Search for the cell housing the specified text and yield its (x, y) center coordinate. 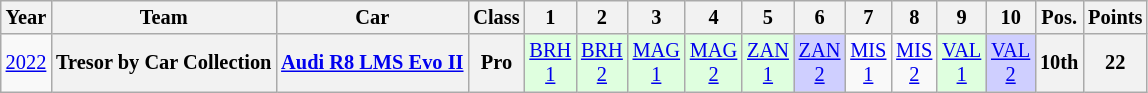
Year (26, 17)
10th (1059, 63)
5 (768, 17)
MIS2 (914, 63)
4 (714, 17)
6 (820, 17)
2022 (26, 63)
Pro (496, 63)
ZAN2 (820, 63)
MAG2 (714, 63)
Tresor by Car Collection (164, 63)
2 (602, 17)
8 (914, 17)
BRH2 (602, 63)
VAL 2 (1010, 63)
9 (962, 17)
Audi R8 LMS Evo II (372, 63)
MAG1 (656, 63)
Pos. (1059, 17)
BRH1 (550, 63)
3 (656, 17)
MIS1 (868, 63)
Car (372, 17)
10 (1010, 17)
Points (1115, 17)
ZAN1 (768, 63)
Class (496, 17)
22 (1115, 63)
Team (164, 17)
VAL1 (962, 63)
1 (550, 17)
7 (868, 17)
